From the cell containing the given text, extract its center point as (x, y) coordinate. 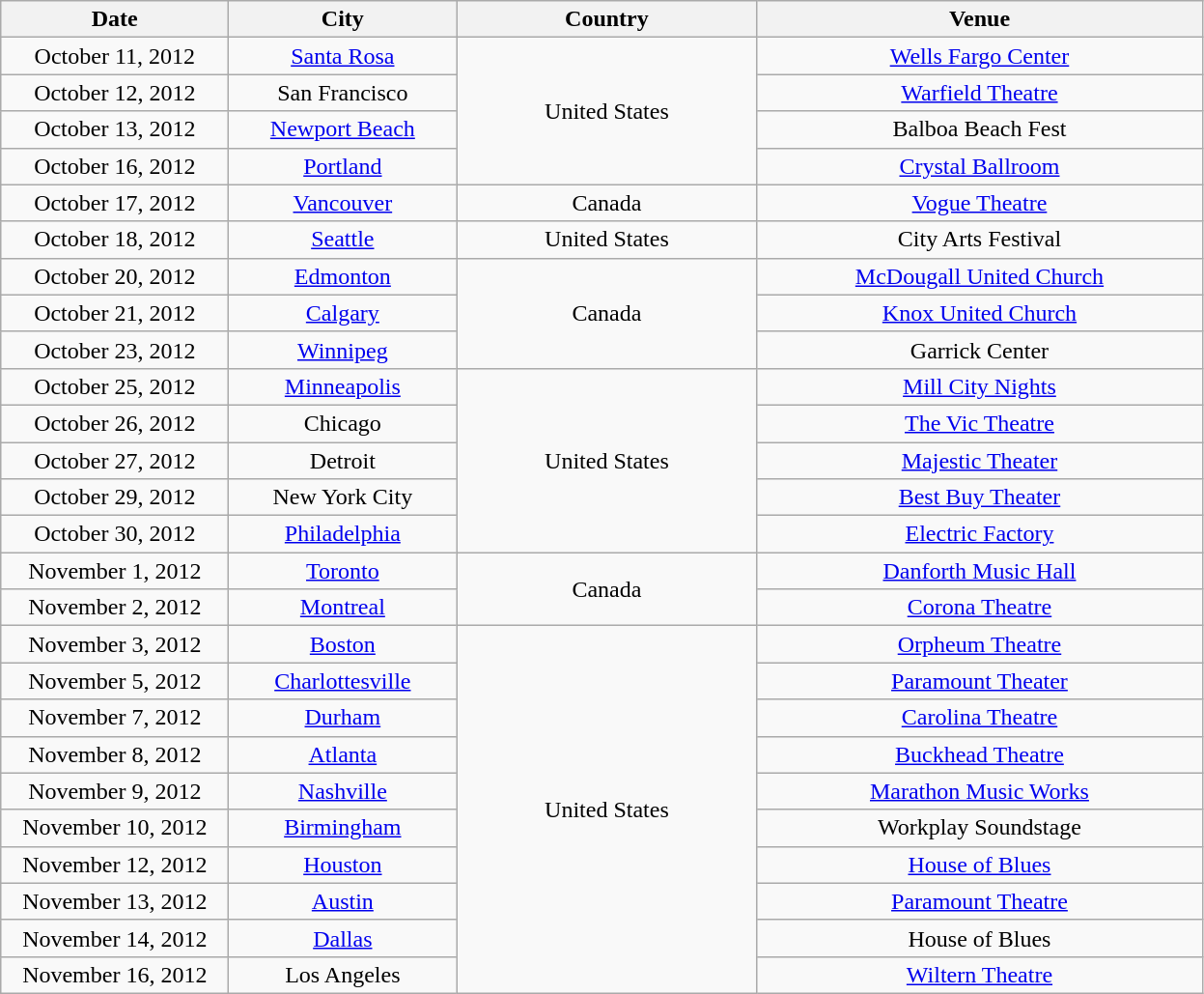
November 3, 2012 (115, 644)
Garrick Center (979, 350)
November 13, 2012 (115, 901)
Best Buy Theater (979, 497)
Seattle (343, 240)
November 2, 2012 (115, 608)
Buckhead Theatre (979, 754)
City Arts Festival (979, 240)
November 5, 2012 (115, 681)
Marathon Music Works (979, 791)
City (343, 19)
October 13, 2012 (115, 129)
Minneapolis (343, 386)
McDougall United Church (979, 276)
October 11, 2012 (115, 56)
Atlanta (343, 754)
Portland (343, 166)
Newport Beach (343, 129)
November 14, 2012 (115, 938)
Detroit (343, 461)
Edmonton (343, 276)
November 16, 2012 (115, 975)
Birmingham (343, 828)
Dallas (343, 938)
New York City (343, 497)
Venue (979, 19)
October 16, 2012 (115, 166)
October 20, 2012 (115, 276)
Charlottesville (343, 681)
Balboa Beach Fest (979, 129)
Austin (343, 901)
Vancouver (343, 203)
November 9, 2012 (115, 791)
Chicago (343, 423)
October 27, 2012 (115, 461)
Orpheum Theatre (979, 644)
Danforth Music Hall (979, 571)
Majestic Theater (979, 461)
Paramount Theatre (979, 901)
October 25, 2012 (115, 386)
Carolina Theatre (979, 718)
Montreal (343, 608)
October 17, 2012 (115, 203)
October 23, 2012 (115, 350)
Winnipeg (343, 350)
October 26, 2012 (115, 423)
Los Angeles (343, 975)
Crystal Ballroom (979, 166)
Knox United Church (979, 313)
Paramount Theater (979, 681)
Date (115, 19)
Philadelphia (343, 534)
San Francisco (343, 93)
November 10, 2012 (115, 828)
Santa Rosa (343, 56)
Workplay Soundstage (979, 828)
October 12, 2012 (115, 93)
November 7, 2012 (115, 718)
Country (606, 19)
October 30, 2012 (115, 534)
Durham (343, 718)
Electric Factory (979, 534)
Boston (343, 644)
October 21, 2012 (115, 313)
Vogue Theatre (979, 203)
Mill City Nights (979, 386)
Wells Fargo Center (979, 56)
Calgary (343, 313)
October 18, 2012 (115, 240)
November 8, 2012 (115, 754)
Corona Theatre (979, 608)
Toronto (343, 571)
October 29, 2012 (115, 497)
Nashville (343, 791)
Wiltern Theatre (979, 975)
Warfield Theatre (979, 93)
November 12, 2012 (115, 865)
The Vic Theatre (979, 423)
November 1, 2012 (115, 571)
Houston (343, 865)
